Output the [X, Y] coordinate of the center of the cell containing the given text.  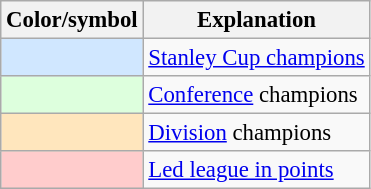
Division champions [256, 133]
Conference champions [256, 95]
Stanley Cup champions [256, 58]
Led league in points [256, 170]
Explanation [256, 20]
Color/symbol [72, 20]
